Search for the cell housing the specified text and yield its [x, y] center coordinate. 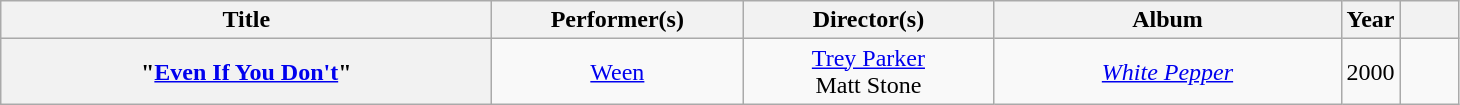
Trey ParkerMatt Stone [868, 72]
Ween [618, 72]
Director(s) [868, 20]
2000 [1370, 72]
Album [1168, 20]
White Pepper [1168, 72]
"Even If You Don't" [246, 72]
Year [1370, 20]
Title [246, 20]
Performer(s) [618, 20]
